Scan for the cell matching the given text and deliver its (x, y) coordinate at center. 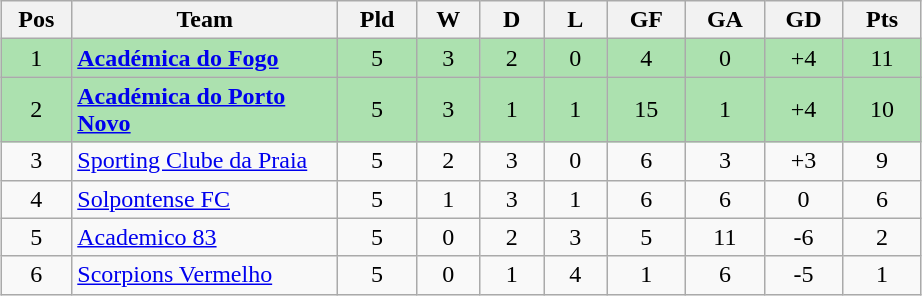
Team (205, 20)
Académica do Fogo (205, 58)
Scorpions Vermelho (205, 275)
Pos (36, 20)
-5 (804, 275)
+3 (804, 161)
GF (646, 20)
Solpontense FC (205, 199)
15 (646, 110)
L (576, 20)
Pld (378, 20)
GA (726, 20)
9 (882, 161)
W (448, 20)
Académica do Porto Novo (205, 110)
GD (804, 20)
D (512, 20)
10 (882, 110)
-6 (804, 237)
Sporting Clube da Praia (205, 161)
Pts (882, 20)
Academico 83 (205, 237)
